From the cell containing the given text, extract its center point as [X, Y] coordinate. 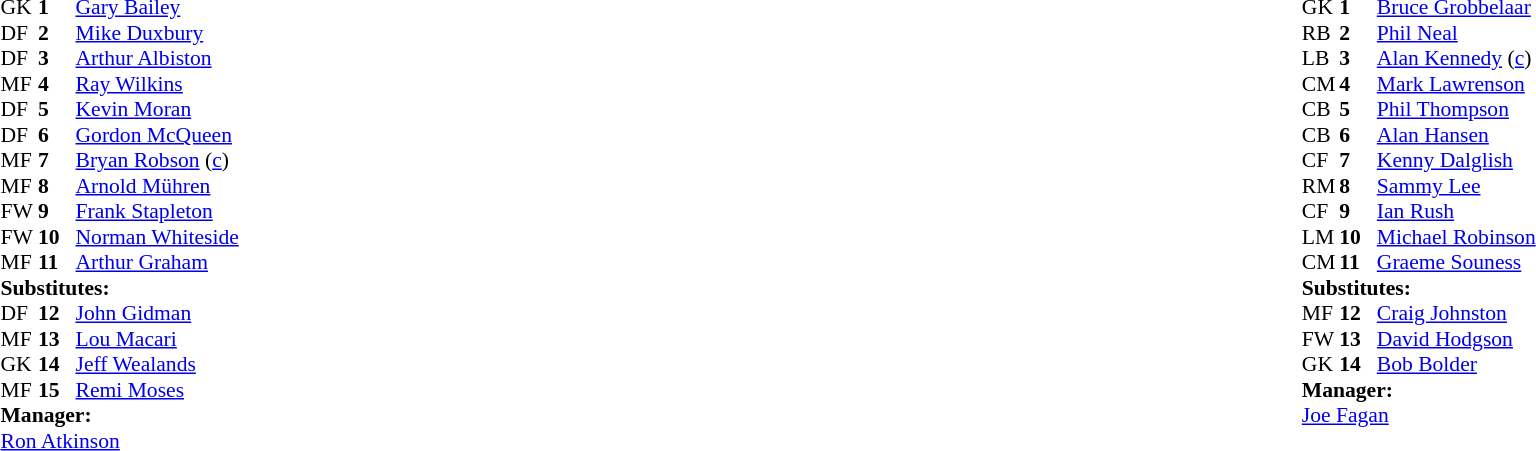
Lou Macari [158, 339]
Michael Robinson [1456, 237]
Kevin Moran [158, 109]
Mark Lawrenson [1456, 84]
RM [1321, 186]
Ian Rush [1456, 211]
RB [1321, 33]
Ray Wilkins [158, 84]
Arthur Albiston [158, 59]
David Hodgson [1456, 339]
Remi Moses [158, 390]
Bob Bolder [1456, 365]
Phil Thompson [1456, 109]
Sammy Lee [1456, 186]
Bryan Robson (c) [158, 161]
Mike Duxbury [158, 33]
Arnold Mühren [158, 186]
Alan Kennedy (c) [1456, 59]
Joe Fagan [1419, 415]
John Gidman [158, 313]
LB [1321, 59]
Jeff Wealands [158, 365]
Norman Whiteside [158, 237]
Gordon McQueen [158, 135]
15 [57, 390]
Alan Hansen [1456, 135]
Graeme Souness [1456, 263]
Phil Neal [1456, 33]
Frank Stapleton [158, 211]
Kenny Dalglish [1456, 161]
Craig Johnston [1456, 313]
Arthur Graham [158, 263]
LM [1321, 237]
